Provide the (x, y) coordinate of the cell's center where the given text is located.  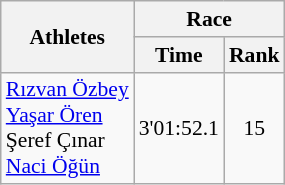
Rank (254, 55)
Rızvan ÖzbeyYaşar ÖrenŞeref ÇınarNaci Öğün (68, 128)
15 (254, 128)
Athletes (68, 36)
Time (179, 55)
3'01:52.1 (179, 128)
Race (210, 19)
